Return (X, Y) of the center of cell containing provided text 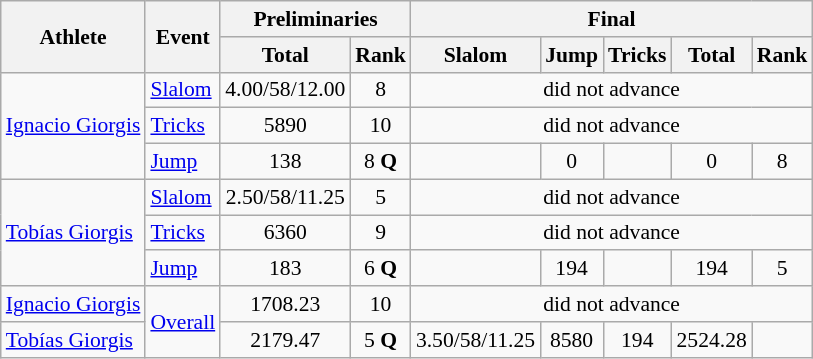
8 Q (380, 162)
Final (612, 19)
Preliminaries (316, 19)
138 (285, 162)
Athlete (74, 36)
2524.28 (712, 340)
2.50/58/11.25 (285, 197)
5 Q (380, 340)
Overall (182, 322)
6360 (285, 233)
Event (182, 36)
4.00/58/12.00 (285, 90)
3.50/58/11.25 (476, 340)
183 (285, 269)
5890 (285, 126)
9 (380, 233)
2179.47 (285, 340)
8580 (572, 340)
6 Q (380, 269)
1708.23 (285, 304)
